From the cell containing the given text, extract its center point as [X, Y] coordinate. 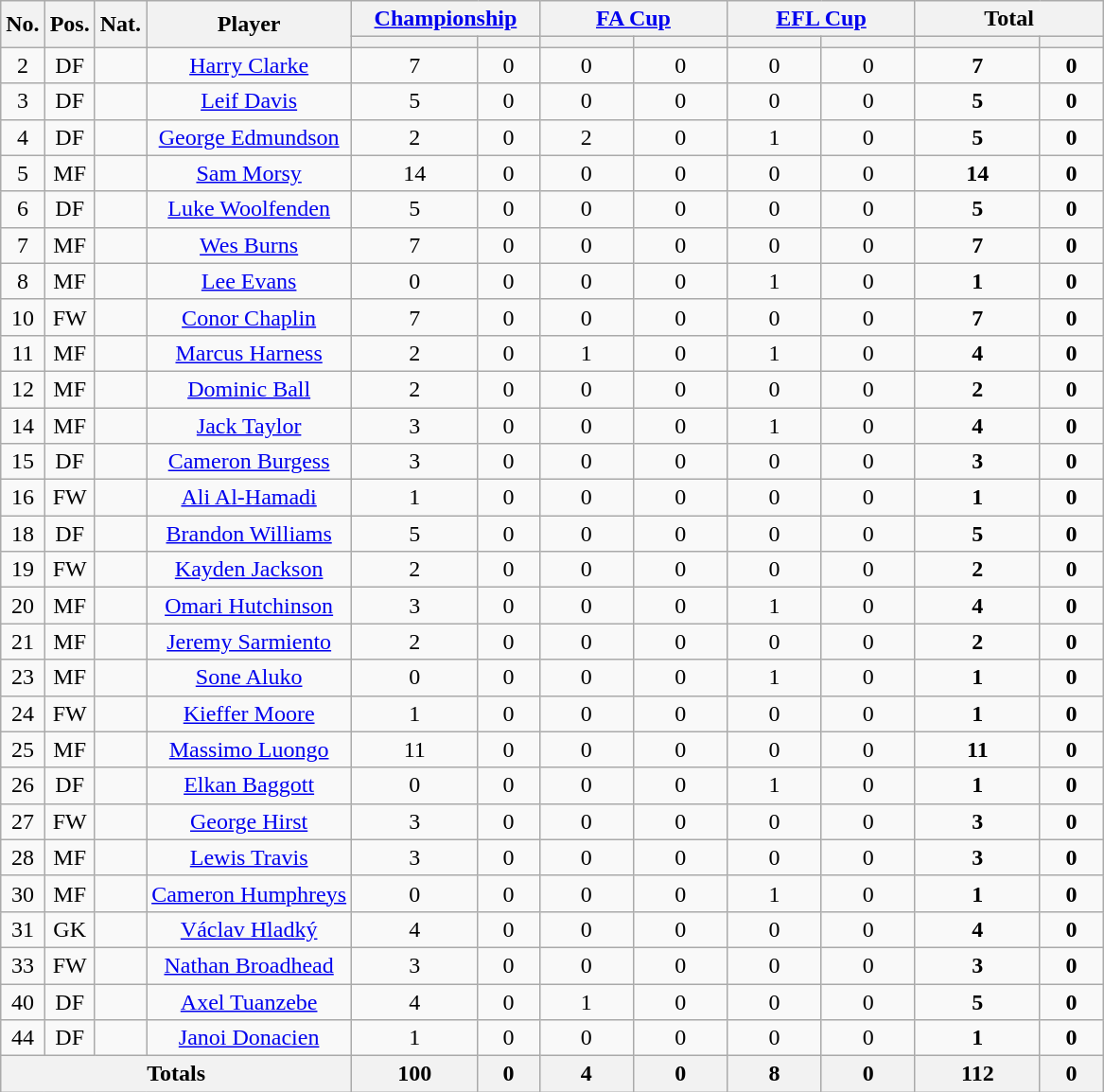
12 [23, 389]
15 [23, 462]
Lewis Travis [250, 857]
19 [23, 570]
Wes Burns [250, 245]
10 [23, 317]
Jack Taylor [250, 425]
Total [1008, 19]
Axel Tuanzebe [250, 1002]
27 [23, 821]
31 [23, 929]
6 [23, 209]
Ali Al-Hamadi [250, 498]
Cameron Burgess [250, 462]
Elkan Baggott [250, 785]
30 [23, 893]
Sam Morsy [250, 173]
Sone Aluko [250, 678]
Kieffer Moore [250, 713]
20 [23, 606]
44 [23, 1038]
18 [23, 534]
Nat. [120, 25]
Player [250, 25]
Kayden Jackson [250, 570]
100 [414, 1074]
24 [23, 713]
33 [23, 965]
Pos. [70, 25]
112 [977, 1074]
Massimo Luongo [250, 749]
Brandon Williams [250, 534]
Lee Evans [250, 281]
Janoi Donacien [250, 1038]
Václav Hladký [250, 929]
Leif Davis [250, 101]
EFL Cup [821, 19]
Luke Woolfenden [250, 209]
Harry Clarke [250, 65]
Marcus Harness [250, 353]
23 [23, 678]
Omari Hutchinson [250, 606]
George Hirst [250, 821]
Cameron Humphreys [250, 893]
GK [70, 929]
No. [23, 25]
28 [23, 857]
26 [23, 785]
21 [23, 642]
16 [23, 498]
25 [23, 749]
George Edmundson [250, 137]
Conor Chaplin [250, 317]
Nathan Broadhead [250, 965]
FA Cup [634, 19]
Totals [176, 1074]
Jeremy Sarmiento [250, 642]
Dominic Ball [250, 389]
Championship [447, 19]
40 [23, 1002]
